Determine the (X, Y) coordinate at the center of the cell enclosing the given text.  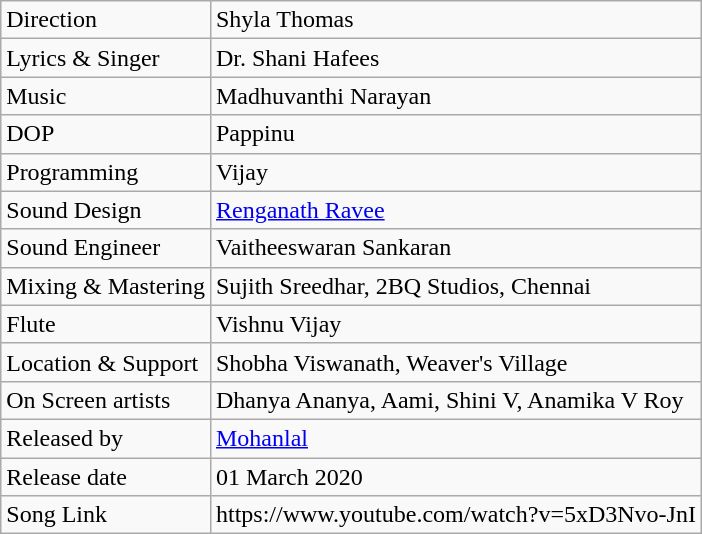
Released by (106, 438)
Sujith Sreedhar, 2BQ Studios, Chennai (456, 286)
Song Link (106, 515)
Vijay (456, 172)
Programming (106, 172)
Shyla Thomas (456, 20)
Flute (106, 324)
Dr. Shani Hafees (456, 58)
Dhanya Ananya, Aami, Shini V, Anamika V Roy (456, 400)
https://www.youtube.com/watch?v=5xD3Nvo-JnI (456, 515)
Vaitheeswaran Sankaran (456, 248)
Madhuvanthi Narayan (456, 96)
Sound Design (106, 210)
Sound Engineer (106, 248)
Direction (106, 20)
Release date (106, 477)
Location & Support (106, 362)
Vishnu Vijay (456, 324)
Mohanlal (456, 438)
DOP (106, 134)
01 March 2020 (456, 477)
On Screen artists (106, 400)
Music (106, 96)
Lyrics & Singer (106, 58)
Mixing & Mastering (106, 286)
Shobha Viswanath, Weaver's Village (456, 362)
Pappinu (456, 134)
Renganath Ravee (456, 210)
